Search for the cell housing the specified text and yield its (X, Y) center coordinate. 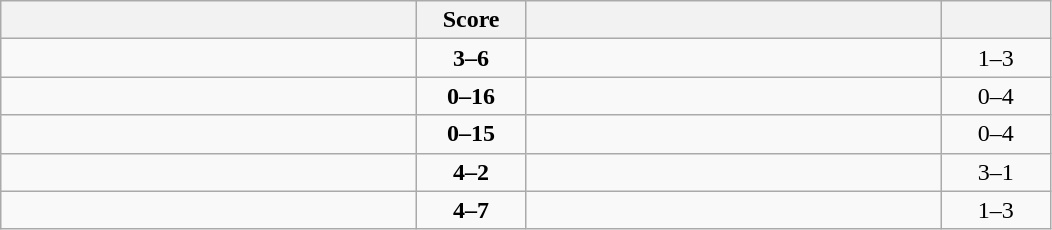
0–16 (472, 96)
Score (472, 20)
4–7 (472, 210)
0–15 (472, 134)
3–1 (996, 172)
4–2 (472, 172)
3–6 (472, 58)
